Search for the cell housing the specified text and yield its (x, y) center coordinate. 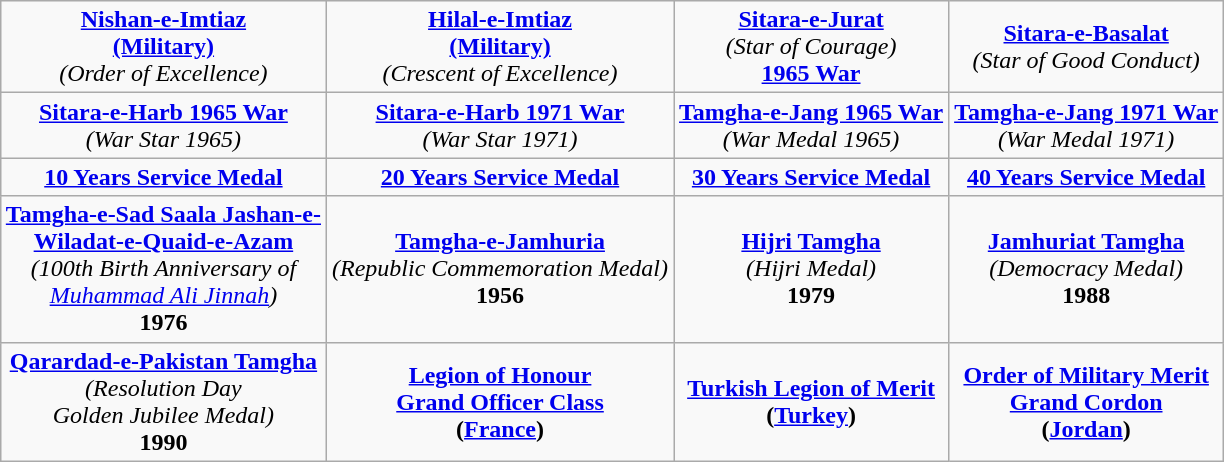
Jamhuriat Tamgha(Democracy Medal)1988 (1086, 269)
10 Years Service Medal (163, 177)
Sitara-e-Basalat(Star of Good Conduct) (1086, 47)
Order of Military MeritGrand Cordon(Jordan) (1086, 402)
Tamgha-e-Jang 1971 War(War Medal 1971) (1086, 126)
Qarardad-e-Pakistan Tamgha(Resolution DayGolden Jubilee Medal)1990 (163, 402)
Sitara-e-Harb 1965 War(War Star 1965) (163, 126)
Hilal-e-Imtiaz(Military)(Crescent of Excellence) (500, 47)
Legion of HonourGrand Officer Class(France) (500, 402)
Turkish Legion of Merit(Turkey) (812, 402)
Tamgha-e-Jamhuria(Republic Commemoration Medal)1956 (500, 269)
Sitara-e-Harb 1971 War(War Star 1971) (500, 126)
30 Years Service Medal (812, 177)
Hijri Tamgha(Hijri Medal)1979 (812, 269)
Nishan-e-Imtiaz(Military)(Order of Excellence) (163, 47)
Tamgha-e-Sad Saala Jashan-e-Wiladat-e-Quaid-e-Azam(100th Birth Anniversary ofMuhammad Ali Jinnah)1976 (163, 269)
40 Years Service Medal (1086, 177)
20 Years Service Medal (500, 177)
Tamgha-e-Jang 1965 War(War Medal 1965) (812, 126)
Sitara-e-Jurat(Star of Courage)1965 War (812, 47)
